Find where the given text appears and provide that cell's center as [X, Y] coordinate. 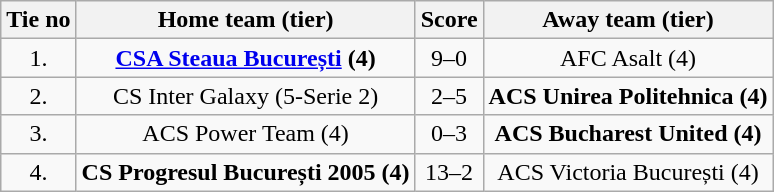
Score [449, 20]
0–3 [449, 134]
2. [38, 96]
CSA Steaua București (4) [246, 58]
ACS Bucharest United (4) [628, 134]
AFC Asalt (4) [628, 58]
13–2 [449, 172]
ACS Victoria București (4) [628, 172]
Tie no [38, 20]
3. [38, 134]
CS Progresul București 2005 (4) [246, 172]
ACS Unirea Politehnica (4) [628, 96]
1. [38, 58]
2–5 [449, 96]
Home team (tier) [246, 20]
Away team (tier) [628, 20]
ACS Power Team (4) [246, 134]
4. [38, 172]
CS Inter Galaxy (5-Serie 2) [246, 96]
9–0 [449, 58]
